Capture the cell that displays the provided text and extract its (x, y) central coordinate. 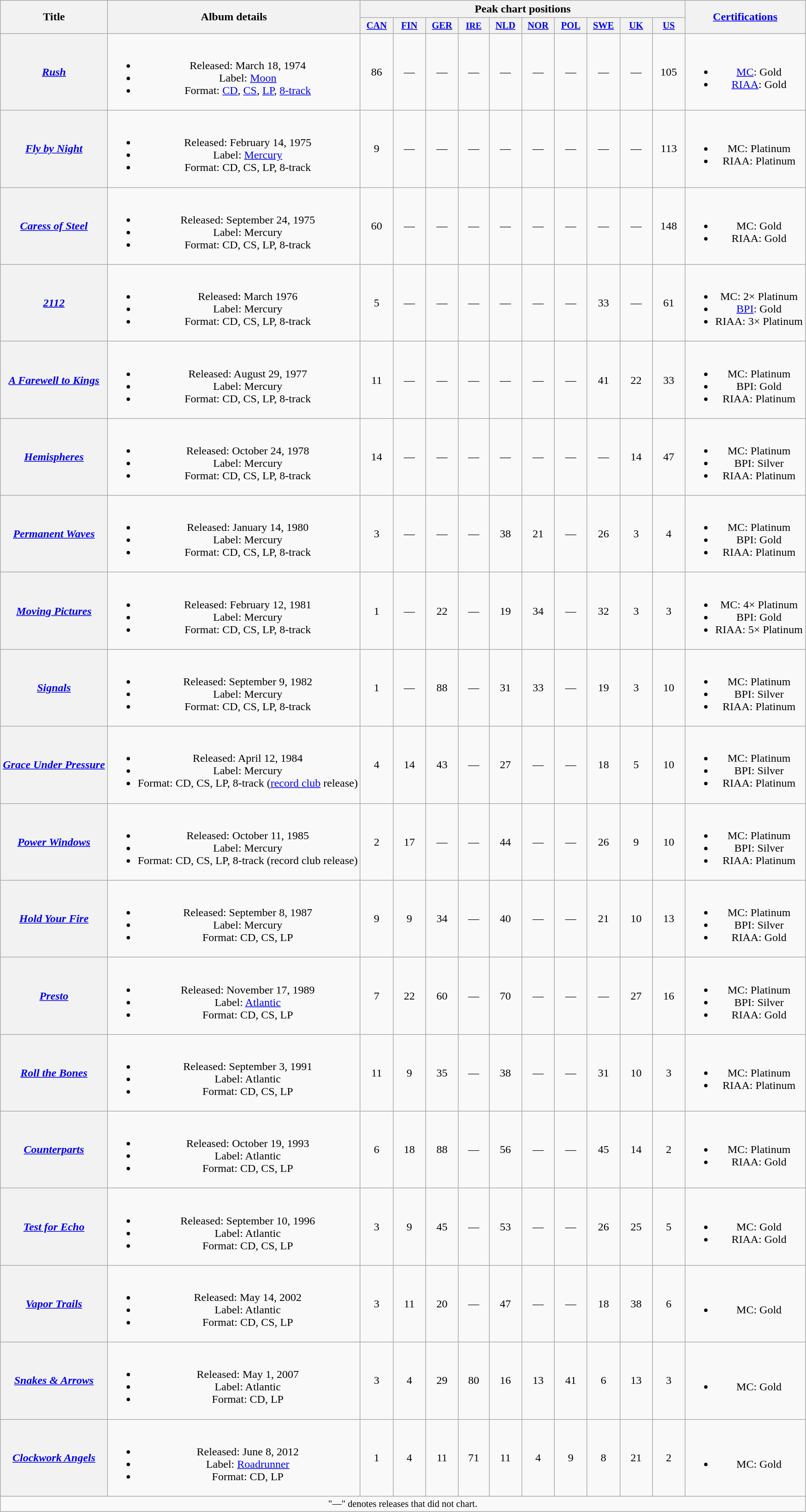
Released: March 18, 1974Label: MoonFormat: CD, CS, LP, 8-track (234, 72)
Released: April 12, 1984Label: MercuryFormat: CD, CS, LP, 8-track (record club release) (234, 765)
8 (603, 1458)
POL (571, 26)
Hemispheres (54, 457)
61 (669, 303)
Released: September 3, 1991Label: AtlanticFormat: CD, CS, LP (234, 1073)
MC: 4× PlatinumBPI: GoldRIAA: 5× Platinum (745, 611)
44 (505, 841)
29 (442, 1381)
20 (442, 1303)
Certifications (745, 17)
Moving Pictures (54, 611)
Released: May 1, 2007Label: AtlanticFormat: CD, LP (234, 1381)
Released: October 24, 1978Label: MercuryFormat: CD, CS, LP, 8-track (234, 457)
Released: May 14, 2002Label: AtlanticFormat: CD, CS, LP (234, 1303)
86 (376, 72)
2112 (54, 303)
Released: February 14, 1975Label: MercuryFormat: CD, CS, LP, 8-track (234, 149)
FIN (409, 26)
Counterparts (54, 1149)
7 (376, 995)
Released: June 8, 2012Label: RoadrunnerFormat: CD, LP (234, 1458)
Permanent Waves (54, 534)
Released: January 14, 1980Label: MercuryFormat: CD, CS, LP, 8-track (234, 534)
Released: October 11, 1985Label: MercuryFormat: CD, CS, LP, 8-track (record club release) (234, 841)
Clockwork Angels (54, 1458)
CAN (376, 26)
17 (409, 841)
Released: October 19, 1993Label: AtlanticFormat: CD, CS, LP (234, 1149)
Released: September 9, 1982Label: MercuryFormat: CD, CS, LP, 8-track (234, 688)
Released: September 10, 1996Label: AtlanticFormat: CD, CS, LP (234, 1227)
Rush (54, 72)
Released: September 24, 1975Label: MercuryFormat: CD, CS, LP, 8-track (234, 226)
Released: September 8, 1987Label: MercuryFormat: CD, CS, LP (234, 919)
MC: PlatinumRIAA: Gold (745, 1149)
Power Windows (54, 841)
Presto (54, 995)
Hold Your Fire (54, 919)
Caress of Steel (54, 226)
Released: November 17, 1989Label: AtlanticFormat: CD, CS, LP (234, 995)
A Farewell to Kings (54, 380)
148 (669, 226)
32 (603, 611)
Released: August 29, 1977Label: MercuryFormat: CD, CS, LP, 8-track (234, 380)
105 (669, 72)
113 (669, 149)
43 (442, 765)
71 (474, 1458)
Signals (54, 688)
40 (505, 919)
56 (505, 1149)
Snakes & Arrows (54, 1381)
Peak chart positions (522, 9)
Album details (234, 17)
"—" denotes releases that did not chart. (403, 1504)
Roll the Bones (54, 1073)
53 (505, 1227)
Released: February 12, 1981Label: MercuryFormat: CD, CS, LP, 8-track (234, 611)
NLD (505, 26)
SWE (603, 26)
GER (442, 26)
70 (505, 995)
35 (442, 1073)
Test for Echo (54, 1227)
Fly by Night (54, 149)
MC: 2× PlatinumBPI: GoldRIAA: 3× Platinum (745, 303)
US (669, 26)
Title (54, 17)
25 (636, 1227)
NOR (539, 26)
80 (474, 1381)
Grace Under Pressure (54, 765)
Vapor Trails (54, 1303)
UK (636, 26)
Released: March 1976Label: MercuryFormat: CD, CS, LP, 8-track (234, 303)
IRE (474, 26)
